Scan for the cell matching the given text and deliver its [x, y] coordinate at center. 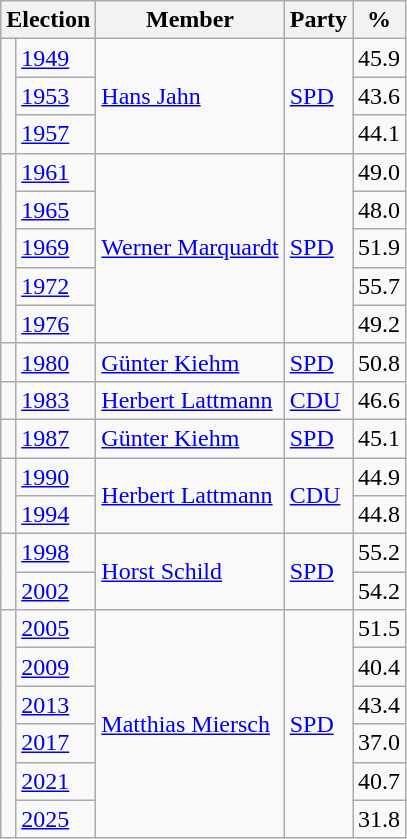
2021 [56, 781]
Hans Jahn [190, 96]
49.2 [380, 324]
44.9 [380, 477]
1949 [56, 58]
50.8 [380, 362]
1969 [56, 248]
49.0 [380, 172]
Matthias Miersch [190, 724]
2005 [56, 629]
44.1 [380, 134]
54.2 [380, 591]
55.2 [380, 553]
1987 [56, 438]
1983 [56, 400]
40.4 [380, 667]
43.6 [380, 96]
2017 [56, 743]
Horst Schild [190, 572]
% [380, 20]
1965 [56, 210]
1961 [56, 172]
40.7 [380, 781]
48.0 [380, 210]
1990 [56, 477]
1972 [56, 286]
2009 [56, 667]
Werner Marquardt [190, 248]
45.9 [380, 58]
51.9 [380, 248]
2025 [56, 819]
45.1 [380, 438]
1976 [56, 324]
51.5 [380, 629]
Party [318, 20]
1957 [56, 134]
44.8 [380, 515]
1998 [56, 553]
31.8 [380, 819]
Member [190, 20]
1994 [56, 515]
1980 [56, 362]
55.7 [380, 286]
46.6 [380, 400]
37.0 [380, 743]
1953 [56, 96]
Election [48, 20]
2002 [56, 591]
43.4 [380, 705]
2013 [56, 705]
